Scan for the cell matching the given text and deliver its (x, y) coordinate at center. 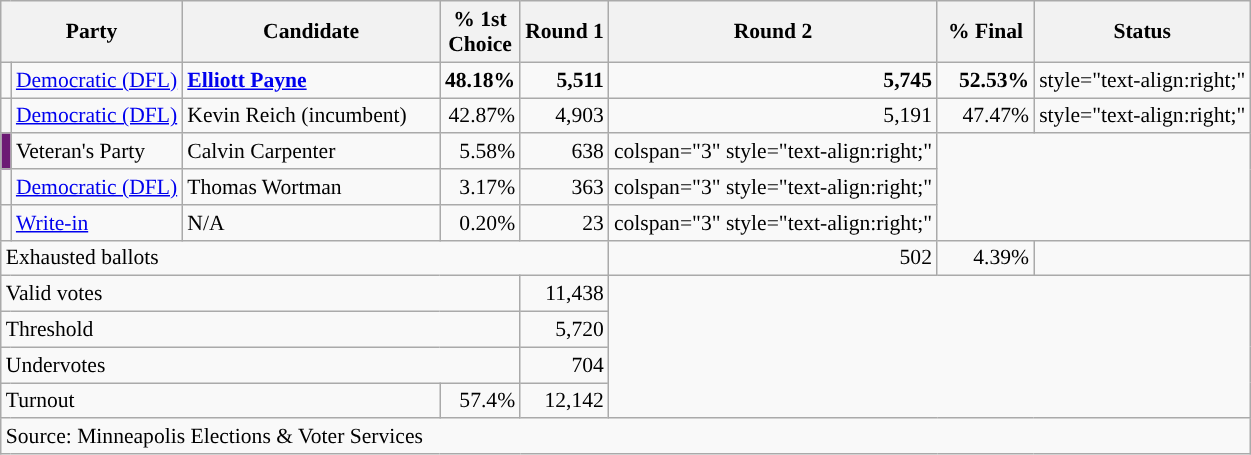
Candidate (311, 32)
42.87% (480, 116)
5,511 (564, 80)
Valid votes (260, 294)
Source: Minneapolis Elections & Voter Services (626, 437)
48.18% (480, 80)
5,720 (564, 330)
0.20% (480, 223)
Elliott Payne (311, 80)
Round 1 (564, 32)
Threshold (260, 330)
Undervotes (260, 365)
Round 2 (773, 32)
47.47% (986, 116)
12,142 (564, 401)
Veteran's Party (96, 152)
Thomas Wortman (311, 187)
5,191 (773, 116)
11,438 (564, 294)
52.53% (986, 80)
4.39% (986, 258)
57.4% (480, 401)
Kevin Reich (incumbent) (311, 116)
363 (564, 187)
5,745 (773, 80)
Exhausted ballots (305, 258)
Party (92, 32)
Status (1142, 32)
638 (564, 152)
23 (564, 223)
4,903 (564, 116)
% Final (986, 32)
Turnout (220, 401)
N/A (311, 223)
Write-in (96, 223)
% 1stChoice (480, 32)
Calvin Carpenter (311, 152)
5.58% (480, 152)
3.17% (480, 187)
704 (564, 365)
502 (773, 258)
